Identify which cell holds the provided text, then report its (X, Y) central coordinate. 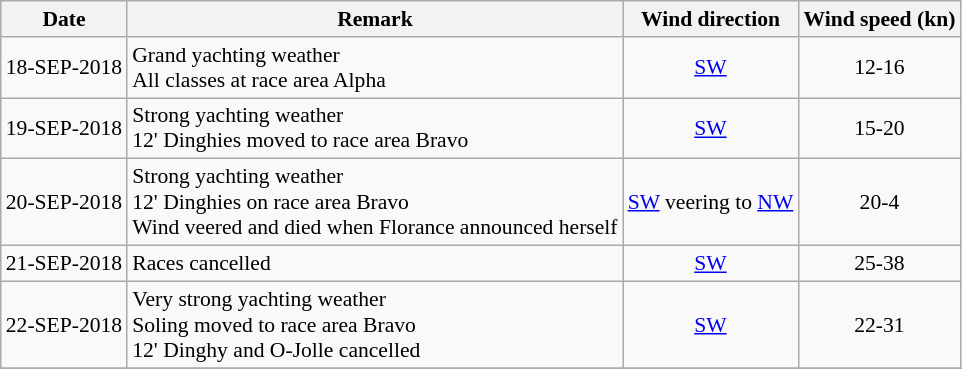
Strong yachting weather12' Dinghies moved to race area Bravo (374, 128)
Wind direction (711, 19)
Very strong yachting weatherSoling moved to race area Bravo12' Dinghy and O-Jolle cancelled (374, 324)
22-31 (879, 324)
25-38 (879, 264)
SW veering to NW (711, 202)
Races cancelled (374, 264)
12-16 (879, 68)
Strong yachting weather12' Dinghies on race area BravoWind veered and died when Florance announced herself (374, 202)
19-SEP-2018 (64, 128)
18-SEP-2018 (64, 68)
20-4 (879, 202)
Remark (374, 19)
15-20 (879, 128)
Date (64, 19)
Wind speed (kn) (879, 19)
21-SEP-2018 (64, 264)
22-SEP-2018 (64, 324)
20-SEP-2018 (64, 202)
Grand yachting weatherAll classes at race area Alpha (374, 68)
